Scan for the cell matching the given text and deliver its (X, Y) coordinate at center. 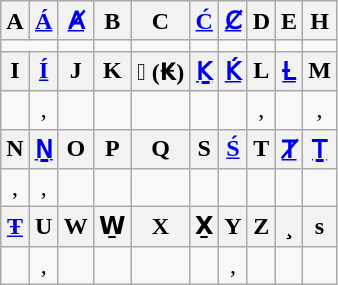
Ś (233, 149)
I (15, 71)
Ṯ (320, 149)
U (44, 227)
¸ (290, 227)
Ƚ (290, 71)
Ḱ (233, 71)
s (320, 227)
Ŧ (15, 227)
N (15, 149)
E (290, 21)
𝽈 (₭) (160, 71)
O (76, 149)
Ḵ (204, 71)
Y (233, 227)
H (320, 21)
S (204, 149)
M (320, 71)
Ṉ (44, 149)
B (112, 21)
P (112, 149)
W (76, 227)
Q (160, 149)
J (76, 71)
Ⱦ (290, 149)
L (261, 71)
Í (44, 71)
W̱ (112, 227)
Ȼ (233, 21)
T (261, 149)
A (15, 21)
Ⱥ (76, 21)
X̱ (204, 227)
D (261, 21)
C (160, 21)
Ć (204, 21)
Á (44, 21)
Z (261, 227)
K (112, 71)
X (160, 227)
